From the cell containing the given text, extract its center point as [x, y] coordinate. 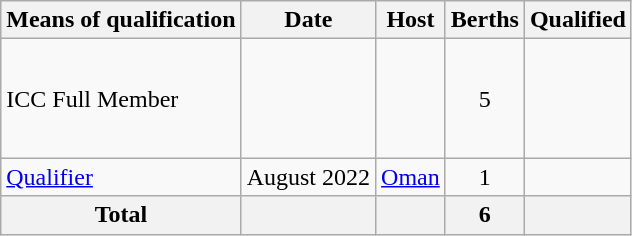
Means of qualification [121, 20]
Date [308, 20]
August 2022 [308, 177]
1 [484, 177]
Host [411, 20]
Oman [411, 177]
ICC Full Member [121, 98]
Qualified [578, 20]
Berths [484, 20]
Total [121, 215]
Qualifier [121, 177]
6 [484, 215]
5 [484, 98]
